Extract the (x, y) coordinate from the center of the cell holding the provided text.  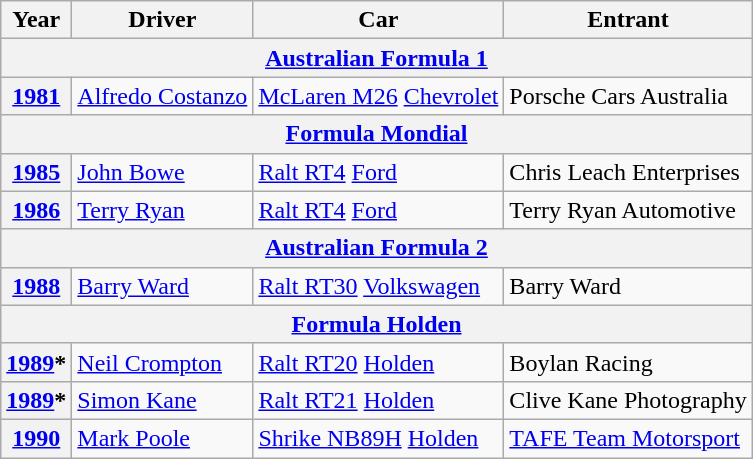
Formula Holden (376, 324)
1981 (36, 96)
1986 (36, 210)
1988 (36, 286)
Ralt RT21 Holden (378, 400)
Formula Mondial (376, 134)
Boylan Racing (628, 362)
Car (378, 20)
Shrike NB89H Holden (378, 438)
Simon Kane (162, 400)
Driver (162, 20)
1990 (36, 438)
Australian Formula 1 (376, 58)
Mark Poole (162, 438)
Chris Leach Enterprises (628, 172)
John Bowe (162, 172)
Clive Kane Photography (628, 400)
TAFE Team Motorsport (628, 438)
Ralt RT20 Holden (378, 362)
Terry Ryan (162, 210)
Terry Ryan Automotive (628, 210)
Porsche Cars Australia (628, 96)
Neil Crompton (162, 362)
1985 (36, 172)
Year (36, 20)
Ralt RT30 Volkswagen (378, 286)
Entrant (628, 20)
Alfredo Costanzo (162, 96)
McLaren M26 Chevrolet (378, 96)
Australian Formula 2 (376, 248)
